Identify which cell holds the provided text, then report its [x, y] central coordinate. 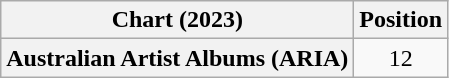
Position [401, 20]
12 [401, 58]
Chart (2023) [178, 20]
Australian Artist Albums (ARIA) [178, 58]
